From the cell containing the given text, extract its center point as [X, Y] coordinate. 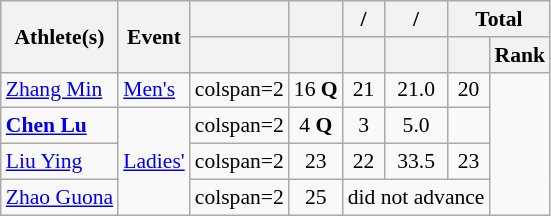
Event [154, 36]
did not advance [416, 197]
3 [364, 126]
33.5 [416, 162]
Chen Lu [60, 126]
Zhang Min [60, 90]
Rank [520, 55]
4 Q [316, 126]
Ladies' [154, 162]
16 Q [316, 90]
Athlete(s) [60, 36]
Total [499, 19]
Zhao Guona [60, 197]
20 [469, 90]
5.0 [416, 126]
21.0 [416, 90]
25 [316, 197]
22 [364, 162]
21 [364, 90]
Liu Ying [60, 162]
Men's [154, 90]
